Identify which cell holds the provided text, then report its [x, y] central coordinate. 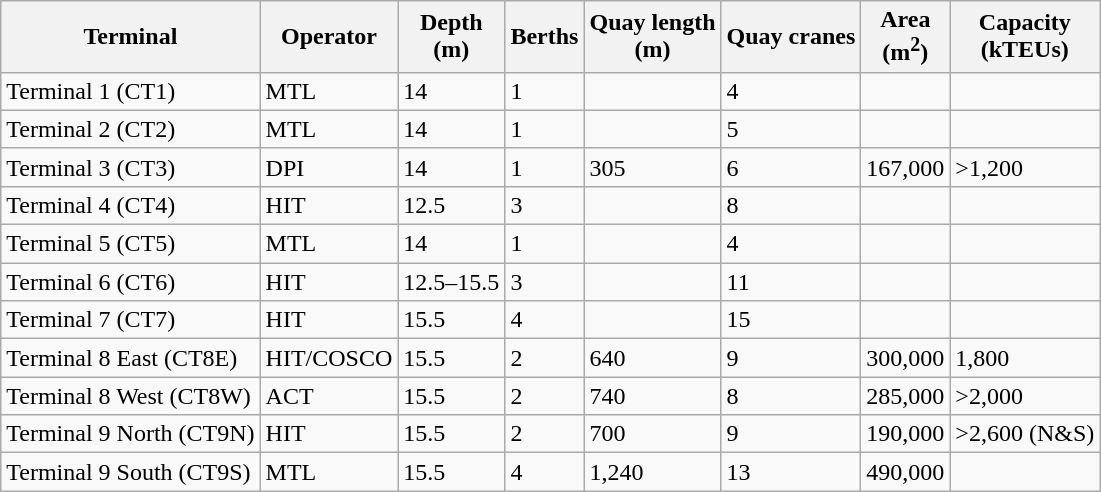
Terminal 1 (CT1) [130, 91]
15 [791, 320]
300,000 [906, 358]
6 [791, 167]
>2,600 (N&S) [1025, 434]
Terminal 8 West (CT8W) [130, 396]
740 [652, 396]
Terminal [130, 37]
Quay cranes [791, 37]
Area(m2) [906, 37]
190,000 [906, 434]
Terminal 2 (CT2) [130, 129]
Capacity(kTEUs) [1025, 37]
640 [652, 358]
Terminal 5 (CT5) [130, 244]
1,240 [652, 472]
Operator [329, 37]
490,000 [906, 472]
305 [652, 167]
11 [791, 282]
700 [652, 434]
Terminal 9 North (CT9N) [130, 434]
5 [791, 129]
Depth(m) [452, 37]
ACT [329, 396]
Terminal 8 East (CT8E) [130, 358]
>1,200 [1025, 167]
Terminal 3 (CT3) [130, 167]
167,000 [906, 167]
12.5–15.5 [452, 282]
HIT/COSCO [329, 358]
13 [791, 472]
DPI [329, 167]
1,800 [1025, 358]
Terminal 9 South (CT9S) [130, 472]
Terminal 7 (CT7) [130, 320]
Terminal 6 (CT6) [130, 282]
Berths [544, 37]
285,000 [906, 396]
12.5 [452, 205]
>2,000 [1025, 396]
Quay length(m) [652, 37]
Terminal 4 (CT4) [130, 205]
